For the text-containing cell, return its midpoint in (x, y) coordinate format. 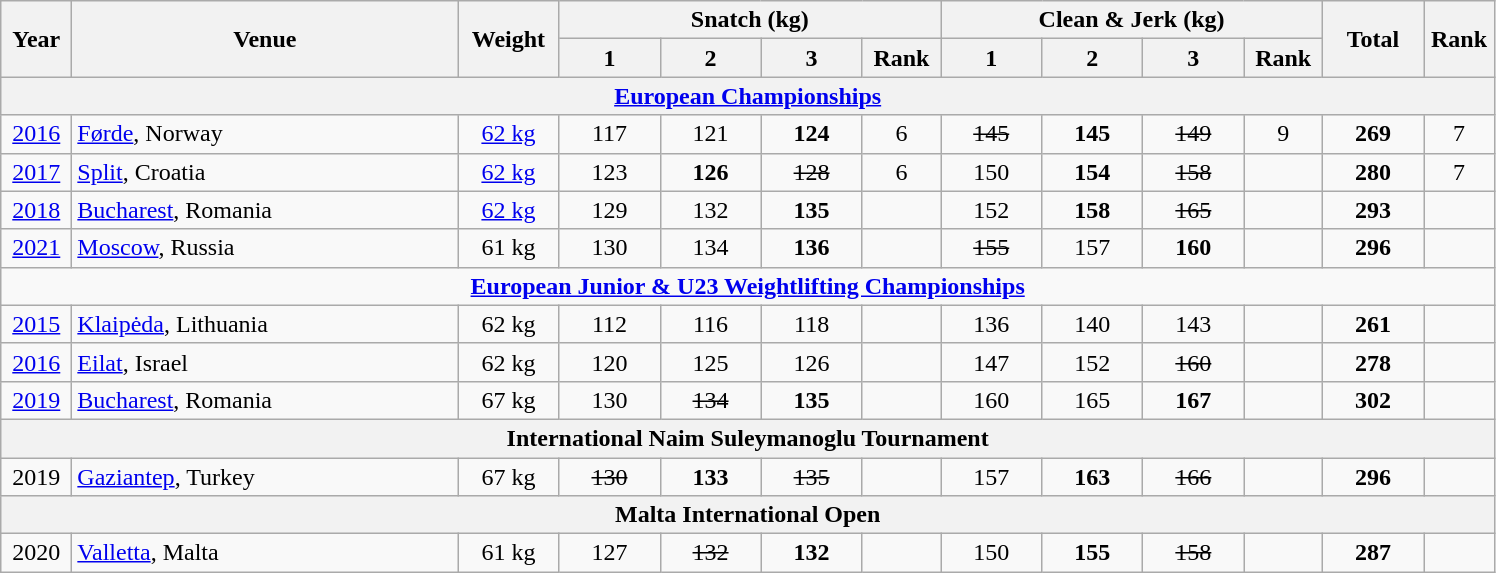
125 (710, 362)
Clean & Jerk (kg) (1132, 20)
280 (1372, 172)
2021 (36, 248)
121 (710, 134)
Moscow, Russia (265, 248)
302 (1372, 400)
269 (1372, 134)
2015 (36, 324)
117 (610, 134)
Valletta, Malta (265, 553)
118 (812, 324)
123 (610, 172)
149 (1194, 134)
124 (812, 134)
129 (610, 210)
Weight (508, 39)
Malta International Open (748, 515)
European Junior & U23 Weightlifting Championships (748, 286)
Gaziantep, Turkey (265, 477)
9 (1284, 134)
Split, Croatia (265, 172)
143 (1194, 324)
154 (1092, 172)
120 (610, 362)
166 (1194, 477)
2020 (36, 553)
International Naim Suleymanoglu Tournament (748, 438)
140 (1092, 324)
Førde, Norway (265, 134)
127 (610, 553)
128 (812, 172)
163 (1092, 477)
2017 (36, 172)
Venue (265, 39)
European Championships (748, 96)
112 (610, 324)
116 (710, 324)
133 (710, 477)
Year (36, 39)
293 (1372, 210)
147 (992, 362)
Snatch (kg) (750, 20)
Total (1372, 39)
167 (1194, 400)
Klaipėda, Lithuania (265, 324)
278 (1372, 362)
261 (1372, 324)
2018 (36, 210)
287 (1372, 553)
Eilat, Israel (265, 362)
